Extract the [x, y] coordinate from the center of the cell holding the provided text.  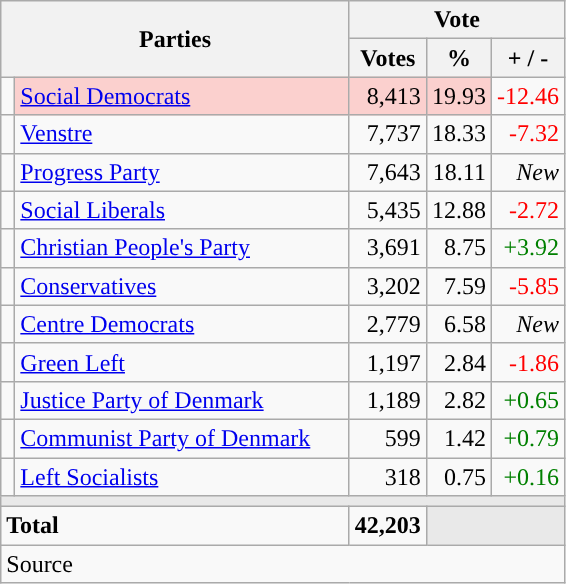
318 [388, 477]
+0.16 [528, 477]
-12.46 [528, 96]
18.33 [458, 134]
7,643 [388, 172]
2.84 [458, 362]
Progress Party [182, 172]
Vote [456, 20]
Social Liberals [182, 210]
3,691 [388, 248]
6.58 [458, 324]
599 [388, 438]
1,197 [388, 362]
8.75 [458, 248]
+ / - [528, 58]
Votes [388, 58]
Christian People's Party [182, 248]
Communist Party of Denmark [182, 438]
+0.79 [528, 438]
-2.72 [528, 210]
3,202 [388, 286]
+3.92 [528, 248]
Total [176, 526]
42,203 [388, 526]
Source [283, 564]
8,413 [388, 96]
Parties [176, 39]
% [458, 58]
1,189 [388, 400]
12.88 [458, 210]
Social Democrats [182, 96]
7.59 [458, 286]
Venstre [182, 134]
2.82 [458, 400]
Justice Party of Denmark [182, 400]
Centre Democrats [182, 324]
5,435 [388, 210]
1.42 [458, 438]
+0.65 [528, 400]
18.11 [458, 172]
-5.85 [528, 286]
Conservatives [182, 286]
2,779 [388, 324]
-7.32 [528, 134]
0.75 [458, 477]
Left Socialists [182, 477]
19.93 [458, 96]
7,737 [388, 134]
Green Left [182, 362]
-1.86 [528, 362]
